Capture the cell that displays the provided text and extract its (x, y) central coordinate. 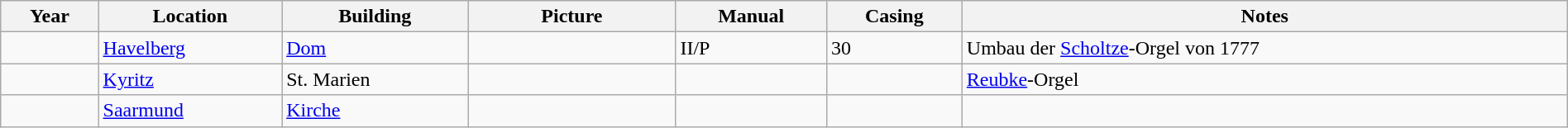
30 (894, 48)
Dom (375, 48)
Notes (1264, 17)
St. Marien (375, 79)
Kirche (375, 111)
Umbau der Scholtze-Orgel von 1777 (1264, 48)
Saarmund (190, 111)
Building (375, 17)
Picture (572, 17)
Havelberg (190, 48)
II/P (751, 48)
Manual (751, 17)
Reubke-Orgel (1264, 79)
Kyritz (190, 79)
Location (190, 17)
Casing (894, 17)
Year (50, 17)
